From the cell containing the given text, extract its center point as [X, Y] coordinate. 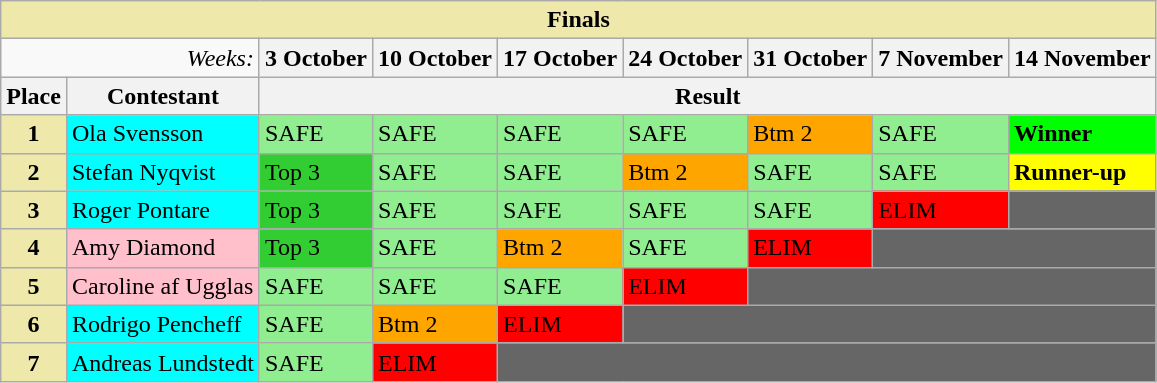
Result [708, 96]
Roger Pontare [162, 210]
14 November [1082, 58]
7 [34, 362]
Rodrigo Pencheff [162, 324]
Amy Diamond [162, 248]
6 [34, 324]
Ola Svensson [162, 134]
24 October [686, 58]
1 [34, 134]
Finals [578, 20]
3 October [316, 58]
5 [34, 286]
3 [34, 210]
2 [34, 172]
Stefan Nyqvist [162, 172]
17 October [560, 58]
7 November [941, 58]
Weeks: [130, 58]
31 October [810, 58]
4 [34, 248]
Winner [1082, 134]
Caroline af Ugglas [162, 286]
Andreas Lundstedt [162, 362]
Runner-up [1082, 172]
10 October [436, 58]
Contestant [162, 96]
Place [34, 96]
